Extract the [X, Y] coordinate from the center of the cell holding the provided text.  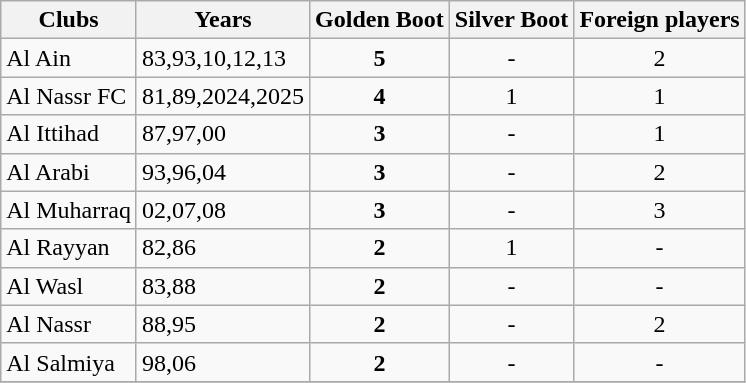
Clubs [69, 20]
82,86 [222, 248]
87,97,00 [222, 134]
Al Salmiya [69, 362]
93,96,04 [222, 172]
Foreign players [660, 20]
Al Nassr [69, 324]
Al Ain [69, 58]
Al Nassr FC [69, 96]
5 [380, 58]
4 [380, 96]
Al Ittihad [69, 134]
Al Arabi [69, 172]
81,89,2024,2025 [222, 96]
Al Muharraq [69, 210]
88,95 [222, 324]
Al Wasl [69, 286]
Golden Boot [380, 20]
98,06 [222, 362]
Al Rayyan [69, 248]
Silver Boot [512, 20]
83,88 [222, 286]
Years [222, 20]
02,07,08 [222, 210]
83,93,10,12,13 [222, 58]
